Return the [X, Y] coordinate for the center point of the cell that contains the specified text.  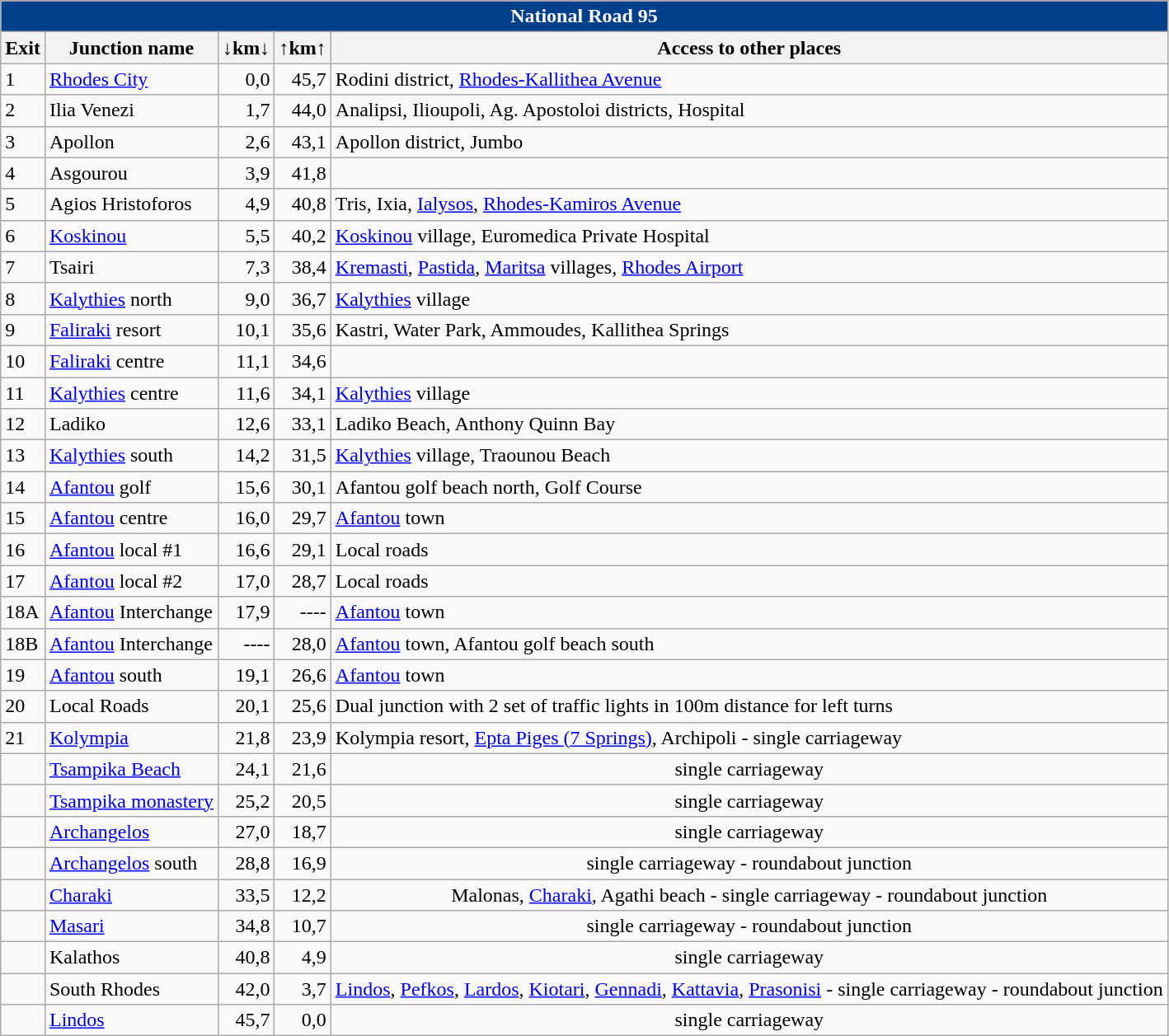
Kremasti, Pastida, Maritsa villages, Rhodes Airport [749, 267]
Faliraki centre [131, 361]
Ladiko Beach, Anthony Quinn Bay [749, 424]
Tsairi [131, 267]
21,8 [246, 738]
Local Roads [131, 706]
34,1 [303, 393]
43,1 [303, 142]
20,1 [246, 706]
18A [23, 612]
Agios Hristoforos [131, 204]
Malonas, Charaki, Agathi beach - single carriageway - roundabout junction [749, 894]
44,0 [303, 110]
11,6 [246, 393]
11 [23, 393]
Rodini district, Rhodes-Kallithea Avenue [749, 79]
2 [23, 110]
17 [23, 581]
30,1 [303, 487]
33,1 [303, 424]
28,7 [303, 581]
38,4 [303, 267]
40,2 [303, 236]
Access to other places [749, 48]
34,6 [303, 361]
Kalythies centre [131, 393]
4 [23, 173]
Kalythies south [131, 456]
8 [23, 298]
23,9 [303, 738]
16 [23, 550]
Afantou south [131, 675]
20,5 [303, 800]
Charaki [131, 894]
7 [23, 267]
16,0 [246, 518]
24,1 [246, 769]
21 [23, 738]
41,8 [303, 173]
33,5 [246, 894]
Faliraki resort [131, 330]
14 [23, 487]
South Rhodes [131, 989]
Afantou golf [131, 487]
17,0 [246, 581]
35,6 [303, 330]
Kalythies village, Traounou Beach [749, 456]
7,3 [246, 267]
26,6 [303, 675]
20 [23, 706]
↓km↓ [246, 48]
Archangelos [131, 832]
3,9 [246, 173]
16,9 [303, 863]
31,5 [303, 456]
3,7 [303, 989]
1 [23, 79]
Lindos [131, 1020]
17,9 [246, 612]
Afantou local #1 [131, 550]
9 [23, 330]
28,0 [303, 644]
Afantou local #2 [131, 581]
25,6 [303, 706]
10 [23, 361]
Archangelos south [131, 863]
25,2 [246, 800]
6 [23, 236]
Afantou town, Afantou golf beach south [749, 644]
19 [23, 675]
12,6 [246, 424]
29,1 [303, 550]
15,6 [246, 487]
↑km↑ [303, 48]
1,7 [246, 110]
Apollon district, Jumbo [749, 142]
Tsampika Beach [131, 769]
Kolympia [131, 738]
5,5 [246, 236]
Koskinou [131, 236]
3 [23, 142]
13 [23, 456]
10,7 [303, 926]
Ladiko [131, 424]
Asgourou [131, 173]
28,8 [246, 863]
11,1 [246, 361]
Rhodes City [131, 79]
9,0 [246, 298]
Tsampika monastery [131, 800]
Apollon [131, 142]
5 [23, 204]
Masari [131, 926]
19,1 [246, 675]
34,8 [246, 926]
42,0 [246, 989]
14,2 [246, 456]
18B [23, 644]
Analipsi, Ilioupoli, Ag. Apostoloi districts, Hospital [749, 110]
10,1 [246, 330]
Ilia Venezi [131, 110]
Afantou golf beach north, Golf Course [749, 487]
21,6 [303, 769]
Tris, Ixia, Ialysos, Rhodes-Kamiros Avenue [749, 204]
15 [23, 518]
36,7 [303, 298]
27,0 [246, 832]
Junction name [131, 48]
2,6 [246, 142]
18,7 [303, 832]
Koskinou village, Euromedica Private Hospital [749, 236]
Kalathos [131, 958]
Afantou centre [131, 518]
16,6 [246, 550]
Lindos, Pefkos, Lardos, Kiotari, Gennadi, Kattavia, Prasonisi - single carriageway - roundabout junction [749, 989]
Kolympia resort, Epta Piges (7 Springs), Archipoli - single carriageway [749, 738]
Dual junction with 2 set of traffic lights in 100m distance for left turns [749, 706]
Exit [23, 48]
Kalythies north [131, 298]
12,2 [303, 894]
12 [23, 424]
National Road 95 [584, 16]
29,7 [303, 518]
Kastri, Water Park, Ammoudes, Kallithea Springs [749, 330]
